Locate the cell with the specified text and output its (X, Y) center coordinate. 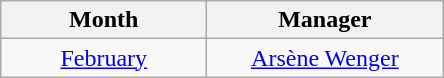
Month (104, 20)
Manager (325, 20)
Arsène Wenger (325, 58)
February (104, 58)
